For the text-containing cell, return its midpoint in (X, Y) coordinate format. 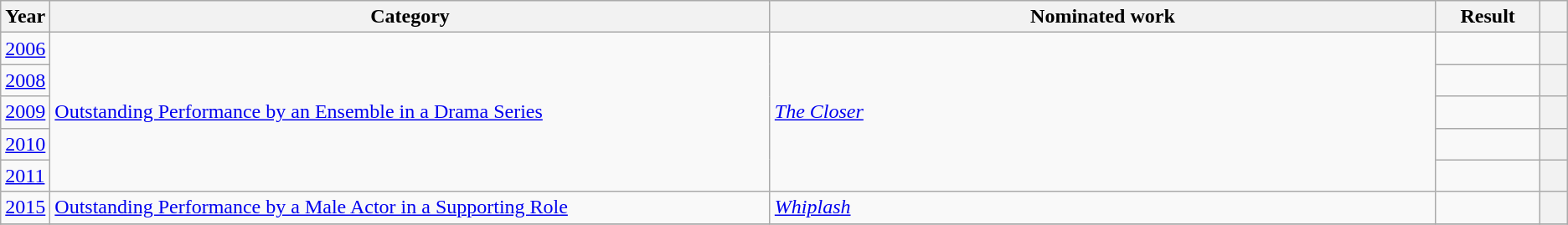
2015 (25, 207)
Outstanding Performance by a Male Actor in a Supporting Role (410, 207)
2010 (25, 144)
The Closer (1102, 112)
2009 (25, 112)
2008 (25, 80)
2006 (25, 49)
Year (25, 17)
Whiplash (1102, 207)
2011 (25, 176)
Outstanding Performance by an Ensemble in a Drama Series (410, 112)
Nominated work (1102, 17)
Result (1488, 17)
Category (410, 17)
